Scan for the cell matching the given text and deliver its (X, Y) coordinate at center. 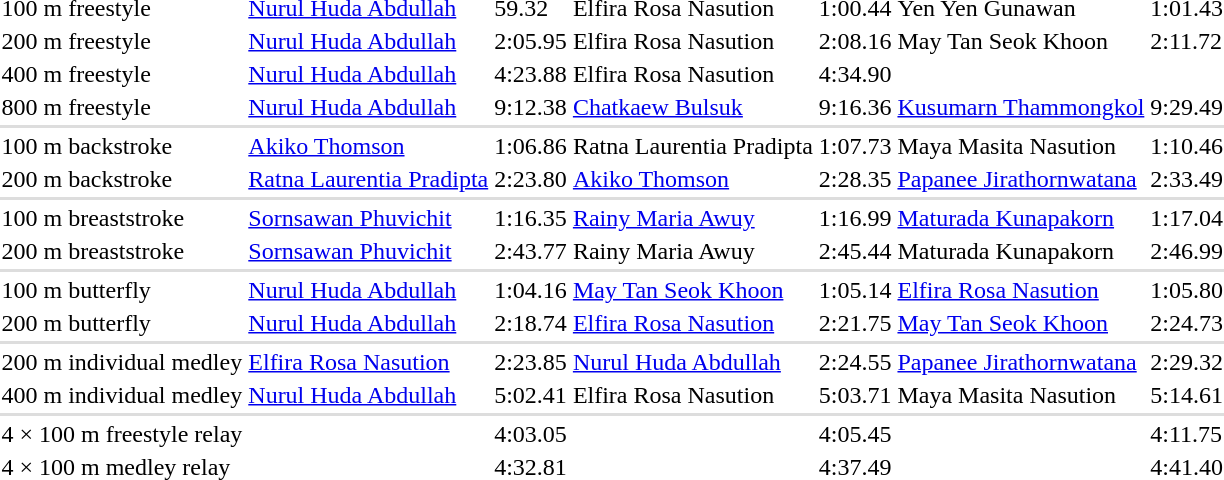
2:23.80 (531, 179)
Chatkaew Bulsuk (692, 107)
Kusumarn Thammongkol (1021, 107)
100 m butterfly (122, 290)
2:18.74 (531, 323)
9:16.36 (855, 107)
1:16.35 (531, 218)
2:43.77 (531, 251)
1:16.99 (855, 218)
4:23.88 (531, 74)
2:45.44 (855, 251)
1:07.73 (855, 146)
200 m freestyle (122, 41)
5:02.41 (531, 395)
200 m breaststroke (122, 251)
200 m butterfly (122, 323)
9:12.38 (531, 107)
800 m freestyle (122, 107)
1:05.14 (855, 290)
2:28.35 (855, 179)
100 m backstroke (122, 146)
400 m freestyle (122, 74)
2:23.85 (531, 362)
2:05.95 (531, 41)
2:21.75 (855, 323)
4:03.05 (531, 434)
4:34.90 (855, 74)
2:08.16 (855, 41)
5:03.71 (855, 395)
100 m breaststroke (122, 218)
4 × 100 m freestyle relay (122, 434)
1:04.16 (531, 290)
200 m individual medley (122, 362)
4:05.45 (855, 434)
2:24.55 (855, 362)
400 m individual medley (122, 395)
200 m backstroke (122, 179)
1:06.86 (531, 146)
